Return [x, y] of the center of cell containing provided text 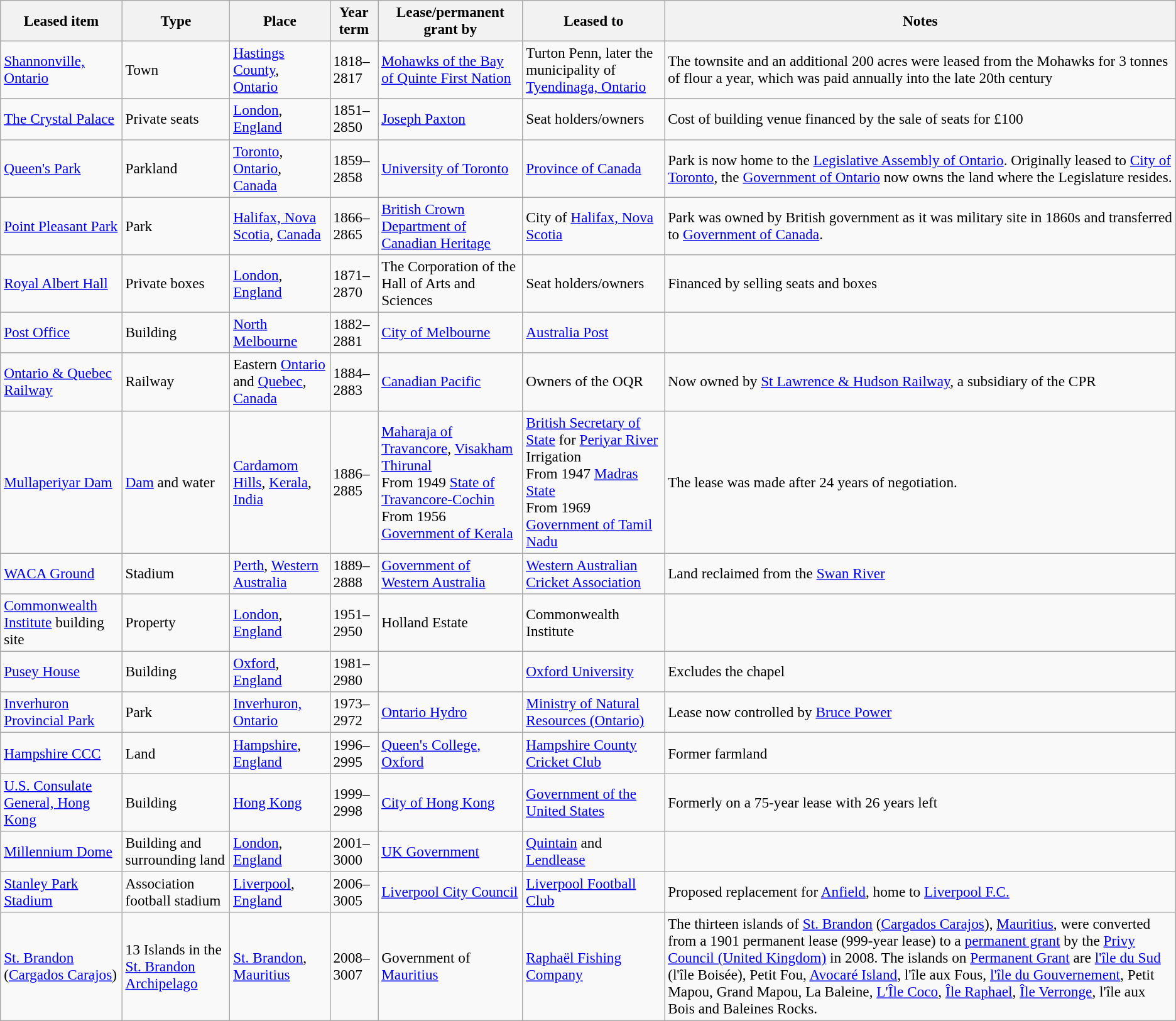
Liverpool, England [280, 892]
Town [176, 70]
Australia Post [594, 333]
Millennium Dome [62, 851]
Excludes the chapel [920, 672]
Hampshire County Cricket Club [594, 752]
City of Hong Kong [450, 802]
1981–2980 [354, 672]
Land reclaimed from the Swan River [920, 573]
Queen's College, Oxford [450, 752]
Cardamom Hills, Kerala, India [280, 482]
1951–2950 [354, 622]
Now owned by St Lawrence & Hudson Railway, a subsidiary of the CPR [920, 382]
Inverhuron, Ontario [280, 712]
Hastings County, Ontario [280, 70]
Building and surrounding land [176, 851]
Private boxes [176, 283]
Commonwealth Institute [594, 622]
1871–2870 [354, 283]
Joseph Paxton [450, 119]
St. Brandon, Mauritius [280, 967]
Property [176, 622]
Place [280, 20]
University of Toronto [450, 168]
Formerly on a 75-year lease with 26 years left [920, 802]
1996–2995 [354, 752]
1882–2881 [354, 333]
Cost of building venue financed by the sale of seats for £100 [920, 119]
Mullaperiyar Dam [62, 482]
Government of Mauritius [450, 967]
City of Melbourne [450, 333]
Inverhuron Provincial Park [62, 712]
Stanley Park Stadium [62, 892]
The Crystal Palace [62, 119]
Hong Kong [280, 802]
Pusey House [62, 672]
Ministry of Natural Resources (Ontario) [594, 712]
Point Pleasant Park [62, 225]
2001–3000 [354, 851]
Oxford, England [280, 672]
British CrownDepartment of Canadian Heritage [450, 225]
Owners of the OQR [594, 382]
Liverpool City Council [450, 892]
Park was owned by British government as it was military site in 1860s and transferred to Government of Canada. [920, 225]
1886–2885 [354, 482]
Notes [920, 20]
Commonwealth Institute building site [62, 622]
Western Australian Cricket Association [594, 573]
2008–3007 [354, 967]
Ontario & Quebec Railway [62, 382]
Leased to [594, 20]
Private seats [176, 119]
1889–2888 [354, 573]
St. Brandon (Cargados Carajos) [62, 967]
1859–2858 [354, 168]
Ontario Hydro [450, 712]
1866–2865 [354, 225]
Perth, Western Australia [280, 573]
1818–2817 [354, 70]
Land [176, 752]
Province of Canada [594, 168]
North Melbourne [280, 333]
1851–2850 [354, 119]
Dam and water [176, 482]
Royal Albert Hall [62, 283]
Parkland [176, 168]
Year term [354, 20]
Canadian Pacific [450, 382]
British Secretary of State for Periyar River Irrigation From 1947 Madras StateFrom 1969 Government of Tamil Nadu [594, 482]
Maharaja of Travancore, Visakham ThirunalFrom 1949 State of Travancore-CochinFrom 1956 Government of Kerala [450, 482]
Association football stadium [176, 892]
Financed by selling seats and boxes [920, 283]
Toronto, Ontario, Canada [280, 168]
Post Office [62, 333]
The lease was made after 24 years of negotiation. [920, 482]
Shannonville, Ontario [62, 70]
1999–2998 [354, 802]
Mohawks of the Bay of Quinte First Nation [450, 70]
Quintain and Lendlease [594, 851]
1973–2972 [354, 712]
WACA Ground [62, 573]
Government of Western Australia [450, 573]
Hampshire, England [280, 752]
Eastern Ontario and Quebec, Canada [280, 382]
Leased item [62, 20]
The Corporation of the Hall of Arts and Sciences [450, 283]
Lease/permanent grant by [450, 20]
Lease now controlled by Bruce Power [920, 712]
Former farmland [920, 752]
2006–3005 [354, 892]
Government of the United States [594, 802]
13 Islands in the St. Brandon Archipelago [176, 967]
Holland Estate [450, 622]
U.S. Consulate General, Hong Kong [62, 802]
Oxford University [594, 672]
Railway [176, 382]
Hampshire CCC [62, 752]
Halifax, Nova Scotia, Canada [280, 225]
City of Halifax, Nova Scotia [594, 225]
Stadium [176, 573]
1884–2883 [354, 382]
Raphaël Fishing Company [594, 967]
Turton Penn, later the municipality of Tyendinaga, Ontario [594, 70]
Type [176, 20]
Liverpool Football Club [594, 892]
Queen's Park [62, 168]
UK Government [450, 851]
Proposed replacement for Anfield, home to Liverpool F.C. [920, 892]
